Output the (x, y) coordinate of the center of the cell containing the given text.  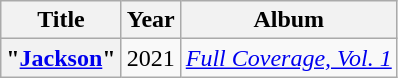
Year (150, 20)
Title (61, 20)
Full Coverage, Vol. 1 (288, 58)
Album (288, 20)
"Jackson" (61, 58)
2021 (150, 58)
